Output the (X, Y) coordinate of the center of the cell containing the given text.  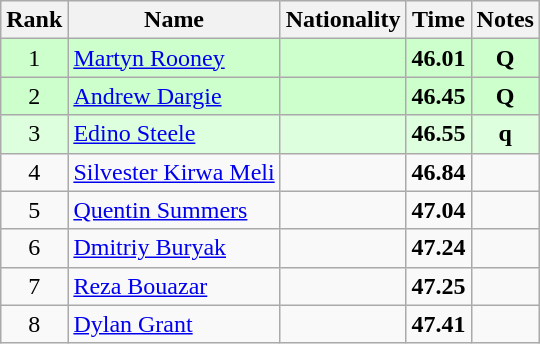
46.01 (438, 58)
47.04 (438, 210)
5 (34, 210)
q (505, 134)
7 (34, 286)
Andrew Dargie (174, 96)
Notes (505, 20)
Dylan Grant (174, 324)
Rank (34, 20)
47.24 (438, 248)
46.45 (438, 96)
Martyn Rooney (174, 58)
Time (438, 20)
3 (34, 134)
2 (34, 96)
4 (34, 172)
47.25 (438, 286)
46.84 (438, 172)
Silvester Kirwa Meli (174, 172)
1 (34, 58)
46.55 (438, 134)
8 (34, 324)
47.41 (438, 324)
Edino Steele (174, 134)
6 (34, 248)
Nationality (343, 20)
Dmitriy Buryak (174, 248)
Reza Bouazar (174, 286)
Quentin Summers (174, 210)
Name (174, 20)
